For the text-containing cell, return its midpoint in [x, y] coordinate format. 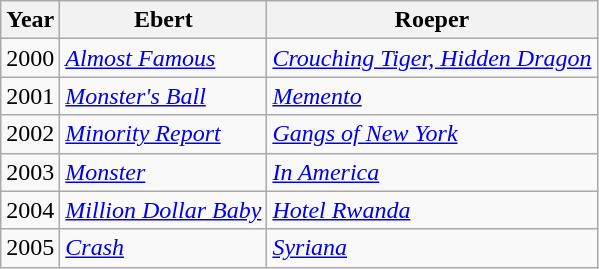
2000 [30, 58]
Monster's Ball [164, 96]
Crash [164, 248]
2004 [30, 210]
Monster [164, 172]
Ebert [164, 20]
Year [30, 20]
Roeper [432, 20]
Minority Report [164, 134]
2003 [30, 172]
2005 [30, 248]
Million Dollar Baby [164, 210]
Almost Famous [164, 58]
2002 [30, 134]
Crouching Tiger, Hidden Dragon [432, 58]
Hotel Rwanda [432, 210]
In America [432, 172]
Memento [432, 96]
2001 [30, 96]
Gangs of New York [432, 134]
Syriana [432, 248]
